Identify which cell holds the provided text, then report its (X, Y) central coordinate. 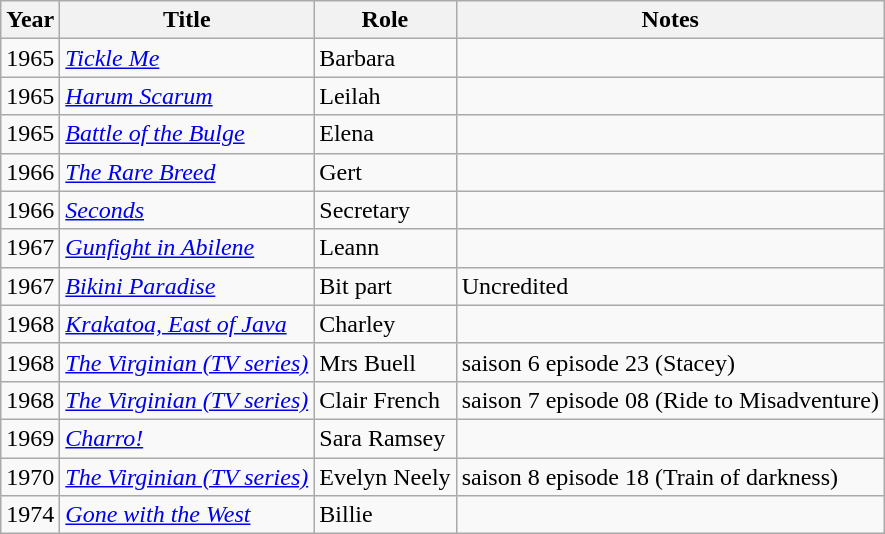
1969 (30, 438)
Bikini Paradise (187, 286)
Harum Scarum (187, 96)
Year (30, 20)
1974 (30, 515)
Sara Ramsey (385, 438)
Notes (670, 20)
Gone with the West (187, 515)
Tickle Me (187, 58)
saison 6 episode 23 (Stacey) (670, 362)
Krakatoa, East of Java (187, 324)
Title (187, 20)
Charley (385, 324)
Mrs Buell (385, 362)
Billie (385, 515)
Bit part (385, 286)
Gunfight in Abilene (187, 248)
Leann (385, 248)
Gert (385, 172)
Uncredited (670, 286)
Clair French (385, 400)
Secretary (385, 210)
Seconds (187, 210)
Battle of the Bulge (187, 134)
Role (385, 20)
1970 (30, 477)
Barbara (385, 58)
The Rare Breed (187, 172)
Charro! (187, 438)
Evelyn Neely (385, 477)
saison 7 episode 08 (Ride to Misadventure) (670, 400)
saison 8 episode 18 (Train of darkness) (670, 477)
Elena (385, 134)
Leilah (385, 96)
